Extract the [X, Y] coordinate from the center of the cell holding the provided text.  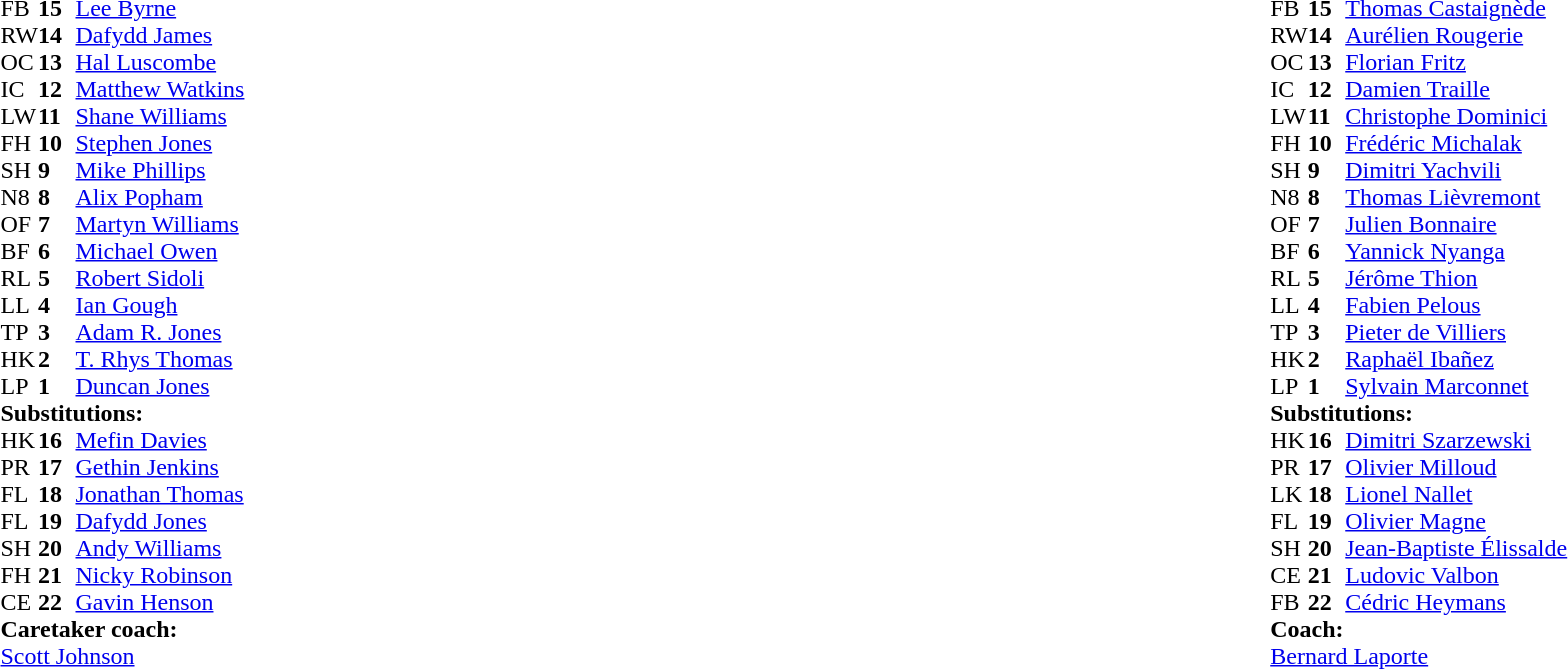
Jonathan Thomas [160, 494]
Nicky Robinson [160, 576]
Sylvain Marconnet [1456, 386]
Bernard Laporte [1418, 656]
Jean-Baptiste Élissalde [1456, 548]
Lionel Nallet [1456, 494]
Yannick Nyanga [1456, 252]
Fabien Pelous [1456, 306]
Dafydd James [160, 36]
Scott Johnson [122, 656]
Jérôme Thion [1456, 278]
Dafydd Jones [160, 522]
Aurélien Rougerie [1456, 36]
Hal Luscombe [160, 62]
Adam R. Jones [160, 332]
LK [1289, 494]
Alix Popham [160, 198]
Christophe Dominici [1456, 116]
Mefin Davies [160, 440]
Pieter de Villiers [1456, 332]
Thomas Lièvremont [1456, 198]
Ian Gough [160, 306]
Stephen Jones [160, 144]
Gavin Henson [160, 602]
T. Rhys Thomas [160, 360]
Mike Phillips [160, 170]
Olivier Milloud [1456, 468]
Matthew Watkins [160, 90]
Dimitri Szarzewski [1456, 440]
Cédric Heymans [1456, 602]
Dimitri Yachvili [1456, 170]
Julien Bonnaire [1456, 224]
Martyn Williams [160, 224]
Duncan Jones [160, 386]
Coach: [1418, 630]
Gethin Jenkins [160, 468]
Ludovic Valbon [1456, 576]
Shane Williams [160, 116]
Frédéric Michalak [1456, 144]
Michael Owen [160, 252]
Robert Sidoli [160, 278]
Florian Fritz [1456, 62]
Olivier Magne [1456, 522]
Caretaker coach: [122, 630]
FB [1289, 602]
Raphaël Ibañez [1456, 360]
Andy Williams [160, 548]
Damien Traille [1456, 90]
